Locate the cell with the specified text and output its [X, Y] center coordinate. 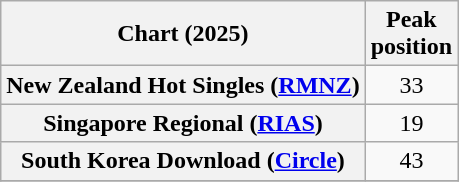
New Zealand Hot Singles (RMNZ) [183, 85]
South Korea Download (Circle) [183, 161]
Peakposition [411, 34]
Singapore Regional (RIAS) [183, 123]
43 [411, 161]
33 [411, 85]
19 [411, 123]
Chart (2025) [183, 34]
